Identify which cell holds the provided text, then report its [X, Y] central coordinate. 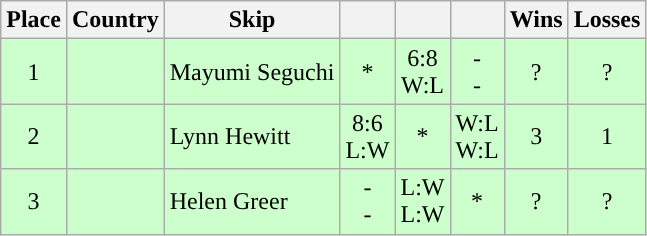
Helen Greer [252, 202]
Country [115, 20]
Losses [607, 20]
2 [34, 136]
L:W L:W [422, 202]
8:6 L:W [368, 136]
6:8 W:L [422, 72]
W:L W:L [477, 136]
Mayumi Seguchi [252, 72]
Place [34, 20]
Lynn Hewitt [252, 136]
Skip [252, 20]
Wins [536, 20]
